Find where the given text appears and provide that cell's center as (X, Y) coordinate. 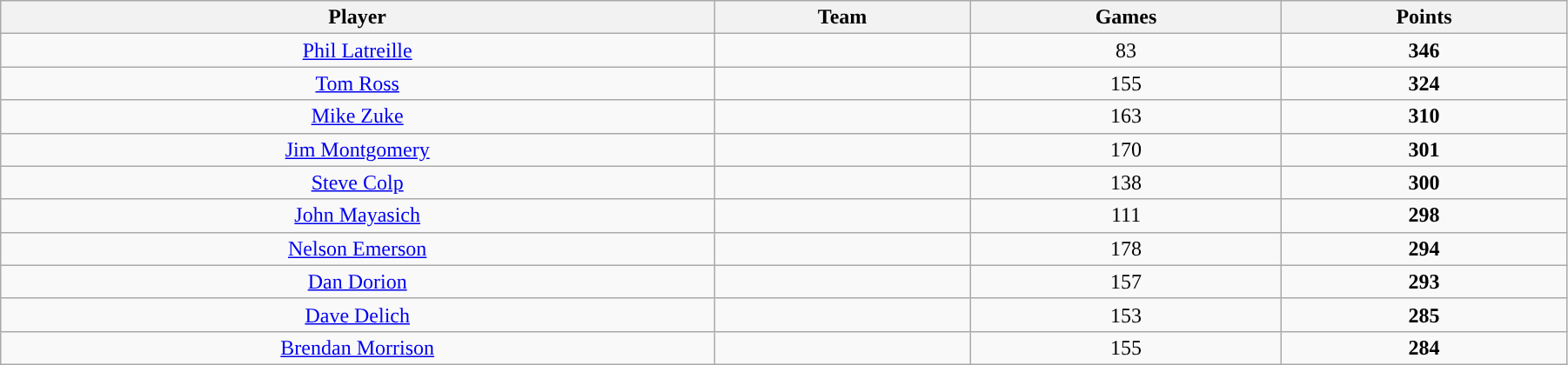
324 (1424, 83)
346 (1424, 50)
300 (1424, 182)
Mike Zuke (358, 116)
Tom Ross (358, 83)
310 (1424, 116)
Team (842, 17)
170 (1126, 149)
Steve Colp (358, 182)
111 (1126, 216)
John Mayasich (358, 216)
298 (1424, 216)
Jim Montgomery (358, 149)
293 (1424, 282)
Points (1424, 17)
178 (1126, 249)
138 (1126, 182)
Dave Delich (358, 315)
153 (1126, 315)
Nelson Emerson (358, 249)
301 (1424, 149)
83 (1126, 50)
285 (1424, 315)
Brendan Morrison (358, 348)
284 (1424, 348)
163 (1126, 116)
Phil Latreille (358, 50)
157 (1126, 282)
294 (1424, 249)
Games (1126, 17)
Player (358, 17)
Dan Dorion (358, 282)
